Output the (x, y) coordinate of the center of the cell containing the given text.  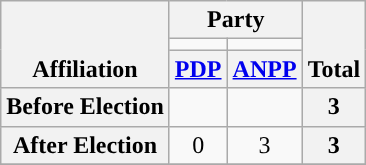
PDP (198, 69)
Before Election (86, 107)
Party (236, 20)
Total (334, 44)
0 (198, 145)
After Election (86, 145)
Affiliation (86, 44)
ANPP (264, 69)
